Locate the cell with the specified text and output its [x, y] center coordinate. 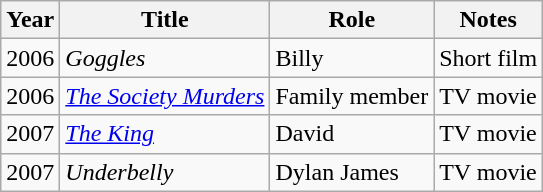
Notes [488, 20]
David [352, 134]
Year [30, 20]
The King [165, 134]
Role [352, 20]
Billy [352, 58]
Dylan James [352, 172]
Short film [488, 58]
The Society Murders [165, 96]
Underbelly [165, 172]
Family member [352, 96]
Title [165, 20]
Goggles [165, 58]
